Find where the given text appears and provide that cell's center as (x, y) coordinate. 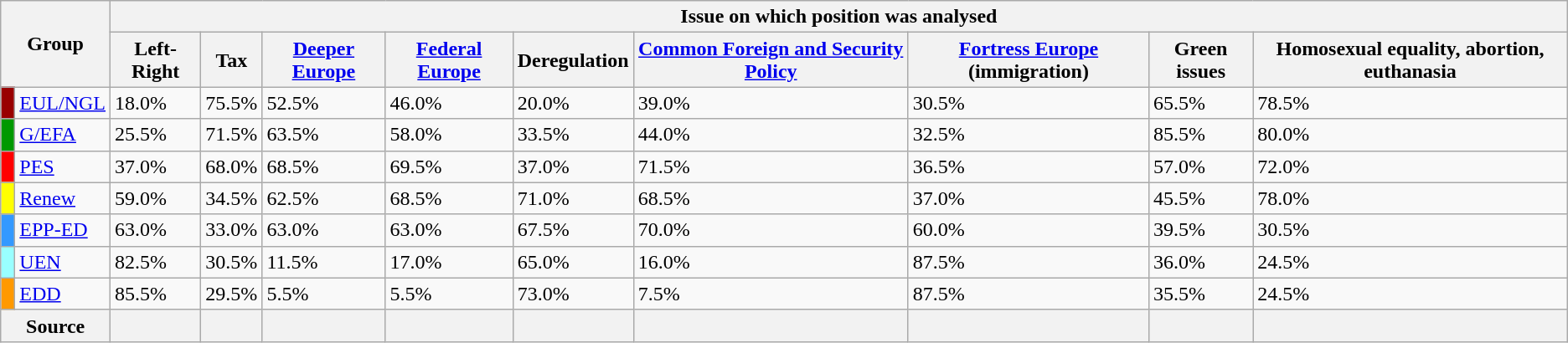
57.0% (1201, 166)
G/EFA (63, 135)
36.5% (1029, 166)
65.0% (573, 262)
EDD (63, 294)
46.0% (449, 103)
32.5% (1029, 135)
Homosexual equality, abortion, euthanasia (1411, 60)
33.5% (573, 135)
78.5% (1411, 103)
Tax (231, 60)
Deeper Europe (323, 60)
60.0% (1029, 230)
73.0% (573, 294)
58.0% (449, 135)
34.5% (231, 198)
62.5% (323, 198)
75.5% (231, 103)
35.5% (1201, 294)
67.5% (573, 230)
Common Foreign and Security Policy (771, 60)
EUL/NGL (63, 103)
70.0% (771, 230)
63.5% (323, 135)
Fortress Europe (immigration) (1029, 60)
29.5% (231, 294)
39.5% (1201, 230)
7.5% (771, 294)
16.0% (771, 262)
65.5% (1201, 103)
68.0% (231, 166)
Renew (63, 198)
52.5% (323, 103)
69.5% (449, 166)
17.0% (449, 262)
Deregulation (573, 60)
82.5% (156, 262)
36.0% (1201, 262)
11.5% (323, 262)
39.0% (771, 103)
80.0% (1411, 135)
Source (55, 325)
PES (63, 166)
UEN (63, 262)
45.5% (1201, 198)
Federal Europe (449, 60)
18.0% (156, 103)
59.0% (156, 198)
EPP-ED (63, 230)
Green issues (1201, 60)
Group (55, 44)
71.0% (573, 198)
44.0% (771, 135)
Issue on which position was analysed (839, 17)
Left-Right (156, 60)
33.0% (231, 230)
20.0% (573, 103)
25.5% (156, 135)
78.0% (1411, 198)
72.0% (1411, 166)
